Locate the cell with the specified text and output its (X, Y) center coordinate. 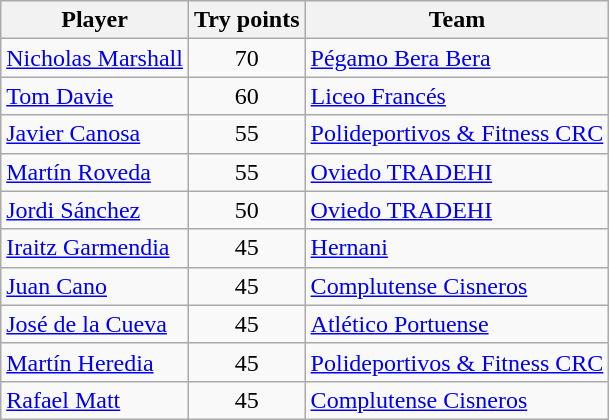
Rafael Matt (95, 400)
Hernani (457, 248)
Martín Heredia (95, 362)
Pégamo Bera Bera (457, 58)
Juan Cano (95, 286)
Tom Davie (95, 96)
Try points (246, 20)
70 (246, 58)
Nicholas Marshall (95, 58)
Iraitz Garmendia (95, 248)
60 (246, 96)
Martín Roveda (95, 172)
Javier Canosa (95, 134)
Liceo Francés (457, 96)
Jordi Sánchez (95, 210)
Team (457, 20)
Atlético Portuense (457, 324)
José de la Cueva (95, 324)
Player (95, 20)
50 (246, 210)
